From the cell containing the given text, extract its center point as [X, Y] coordinate. 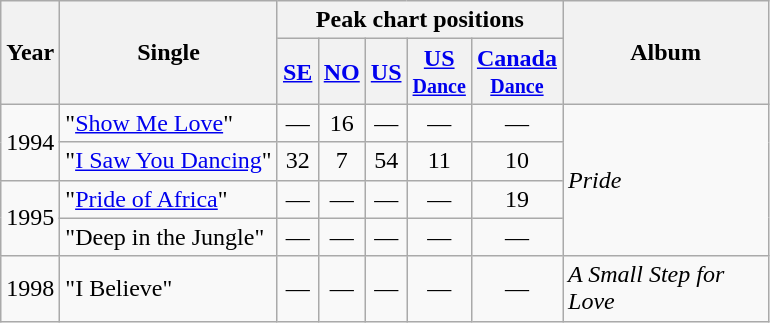
A Small Step for Love [665, 288]
11 [439, 161]
"I Believe" [168, 288]
54 [386, 161]
"Deep in the Jungle" [168, 237]
Peak chart positions [420, 20]
SE [298, 72]
Single [168, 52]
10 [516, 161]
19 [516, 199]
1998 [30, 288]
US Dance [439, 72]
"Show Me Love" [168, 123]
Album [665, 52]
7 [342, 161]
Year [30, 52]
16 [342, 123]
1994 [30, 142]
US [386, 72]
Pride [665, 180]
Canada Dance [516, 72]
1995 [30, 218]
"I Saw You Dancing" [168, 161]
NO [342, 72]
"Pride of Africa" [168, 199]
32 [298, 161]
